Detect which cell encompasses the target text, then output its (X, Y) center coordinate. 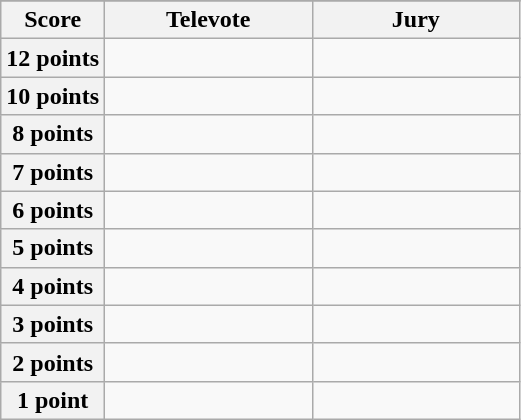
6 points (53, 210)
Score (53, 20)
12 points (53, 58)
3 points (53, 324)
Televote (209, 20)
1 point (53, 400)
2 points (53, 362)
Jury (416, 20)
10 points (53, 96)
8 points (53, 134)
7 points (53, 172)
5 points (53, 248)
4 points (53, 286)
